Output the (x, y) coordinate of the center of the cell containing the given text.  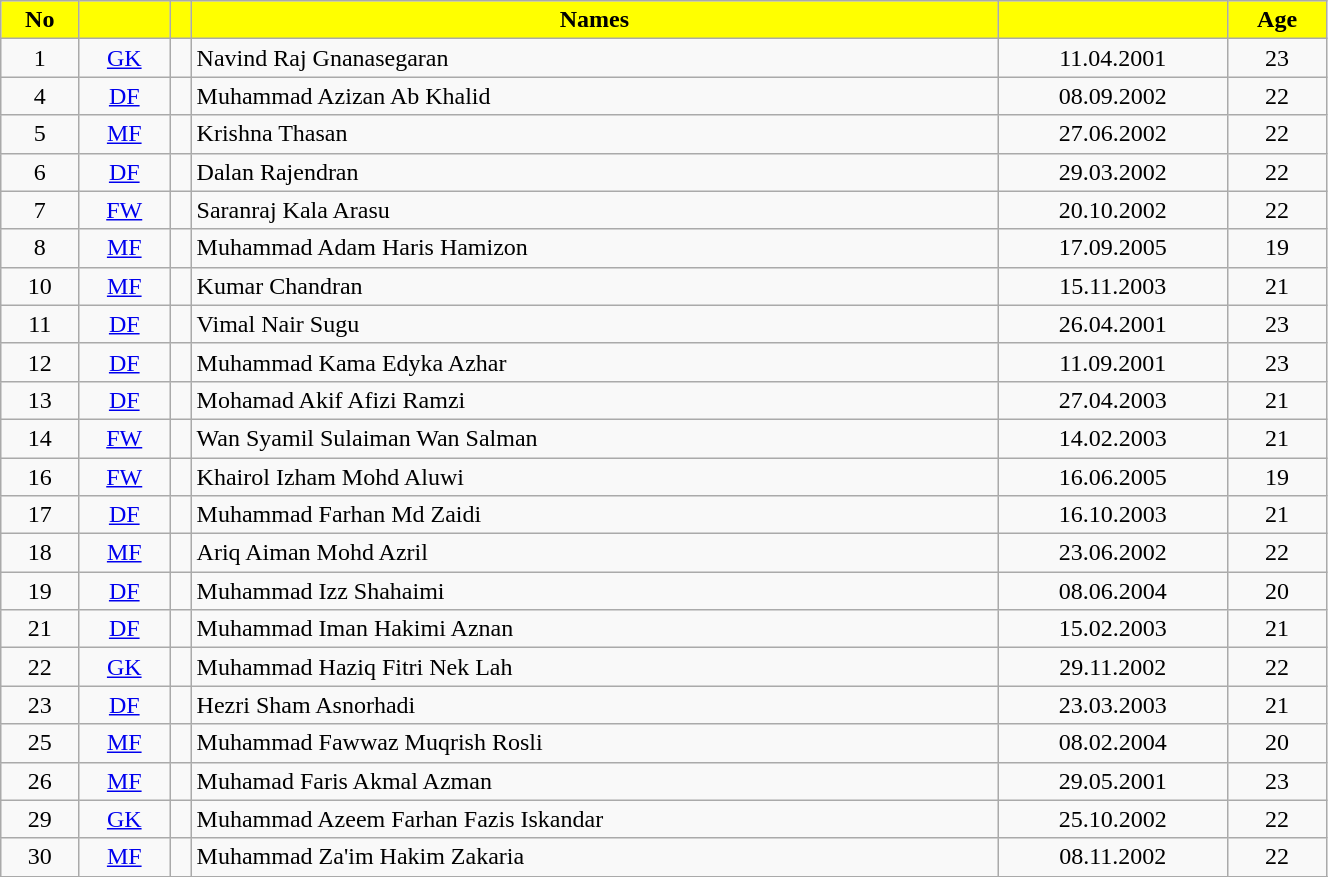
Dalan Rajendran (594, 172)
18 (40, 553)
25.10.2002 (1113, 819)
26.04.2001 (1113, 324)
16 (40, 477)
Muhammad Azeem Farhan Fazis Iskandar (594, 819)
08.09.2002 (1113, 96)
Muhammad Azizan Ab Khalid (594, 96)
25 (40, 743)
11.04.2001 (1113, 58)
16.10.2003 (1113, 515)
26 (40, 781)
Khairol Izham Mohd Aluwi (594, 477)
Muhammad Haziq Fitri Nek Lah (594, 667)
6 (40, 172)
15.11.2003 (1113, 286)
1 (40, 58)
Muhammad Adam Haris Hamizon (594, 248)
Wan Syamil Sulaiman Wan Salman (594, 438)
27.04.2003 (1113, 400)
Muhammad Izz Shahaimi (594, 591)
14.02.2003 (1113, 438)
Names (594, 20)
7 (40, 210)
08.11.2002 (1113, 857)
Hezri Sham Asnorhadi (594, 705)
Krishna Thasan (594, 134)
5 (40, 134)
Muhammad Kama Edyka Azhar (594, 362)
29 (40, 819)
08.06.2004 (1113, 591)
Navind Raj Gnanasegaran (594, 58)
29.11.2002 (1113, 667)
No (40, 20)
Muhammad Farhan Md Zaidi (594, 515)
8 (40, 248)
29.05.2001 (1113, 781)
30 (40, 857)
Mohamad Akif Afizi Ramzi (594, 400)
23.06.2002 (1113, 553)
13 (40, 400)
27.06.2002 (1113, 134)
11.09.2001 (1113, 362)
Muhammad Za'im Hakim Zakaria (594, 857)
23.03.2003 (1113, 705)
Age (1278, 20)
11 (40, 324)
15.02.2003 (1113, 629)
16.06.2005 (1113, 477)
Muhammad Fawwaz Muqrish Rosli (594, 743)
Vimal Nair Sugu (594, 324)
Muhammad Iman Hakimi Aznan (594, 629)
Muhamad Faris Akmal Azman (594, 781)
12 (40, 362)
17.09.2005 (1113, 248)
17 (40, 515)
08.02.2004 (1113, 743)
4 (40, 96)
Ariq Aiman Mohd Azril (594, 553)
14 (40, 438)
Saranraj Kala Arasu (594, 210)
29.03.2002 (1113, 172)
20.10.2002 (1113, 210)
10 (40, 286)
Kumar Chandran (594, 286)
